Return the (x, y) coordinate for the center point of the cell that contains the specified text.  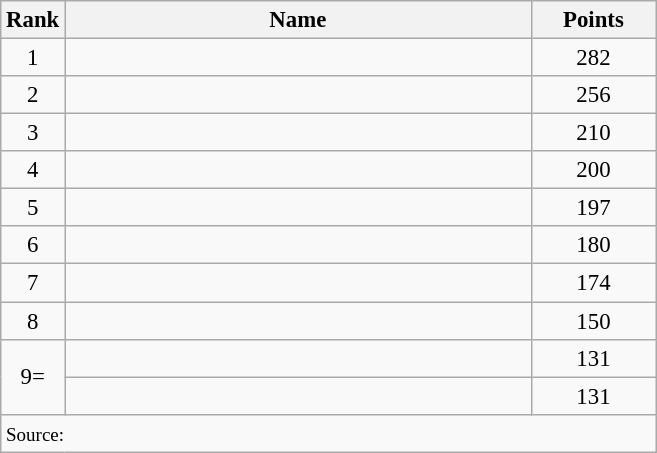
2 (33, 95)
9= (33, 376)
7 (33, 283)
3 (33, 133)
5 (33, 208)
Rank (33, 20)
210 (594, 133)
200 (594, 170)
Source: (328, 433)
180 (594, 245)
6 (33, 245)
1 (33, 58)
Points (594, 20)
197 (594, 208)
Name (298, 20)
174 (594, 283)
150 (594, 321)
4 (33, 170)
256 (594, 95)
8 (33, 321)
282 (594, 58)
